Return [x, y] of the center of cell containing provided text 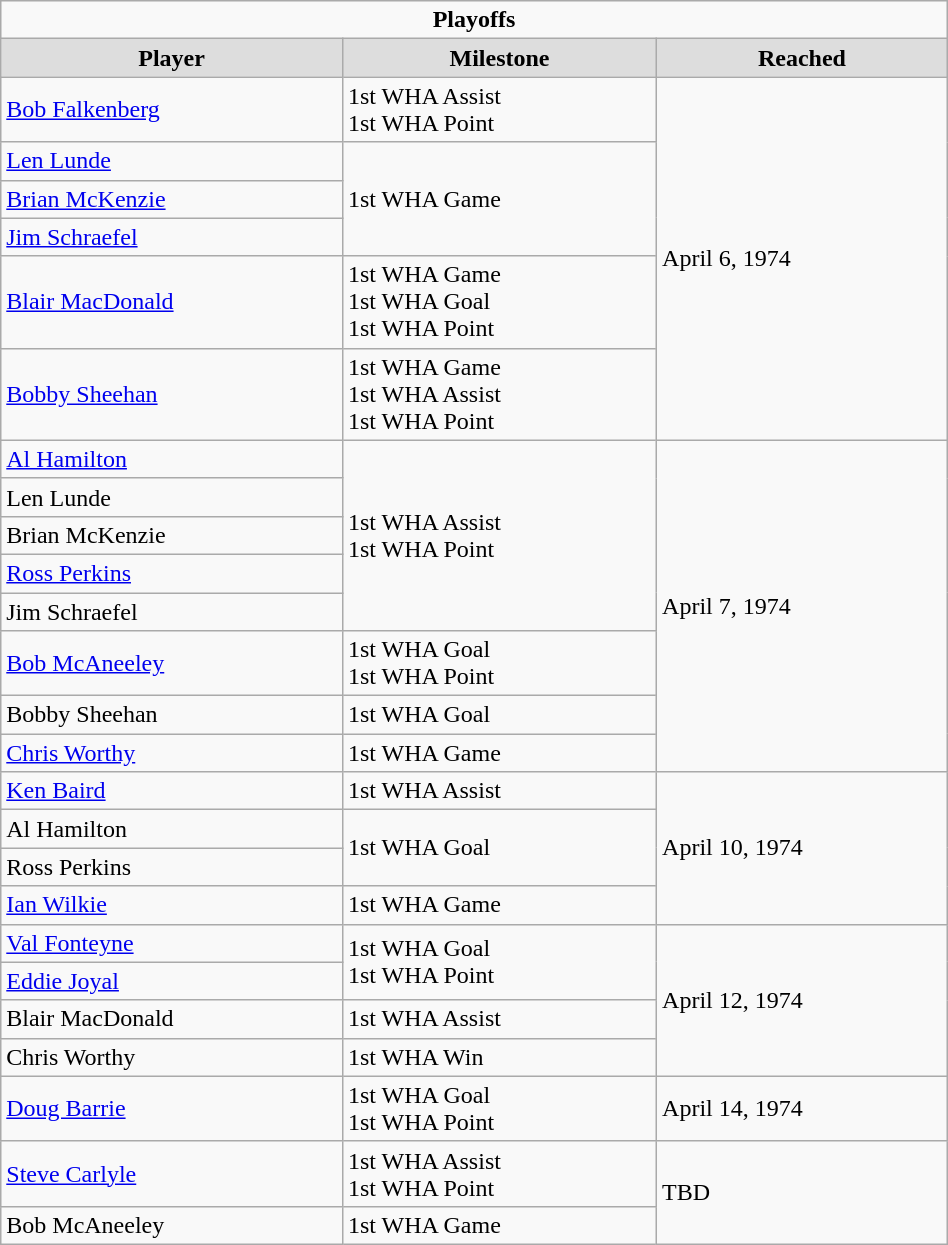
1st WHA Win [499, 1057]
April 7, 1974 [802, 606]
Ken Baird [172, 791]
Val Fonteyne [172, 943]
1st WHA Game1st WHA Goal1st WHA Point [499, 302]
Player [172, 58]
Doug Barrie [172, 1108]
Bob Falkenberg [172, 110]
1st WHA Game1st WHA Assist1st WHA Point [499, 394]
April 6, 1974 [802, 258]
Ian Wilkie [172, 905]
TBD [802, 1192]
Playoffs [474, 20]
Eddie Joyal [172, 981]
Steve Carlyle [172, 1174]
Reached [802, 58]
April 14, 1974 [802, 1108]
April 10, 1974 [802, 848]
Milestone [499, 58]
April 12, 1974 [802, 1000]
